Provide the (x, y) coordinate of the cell's center where the given text is located.  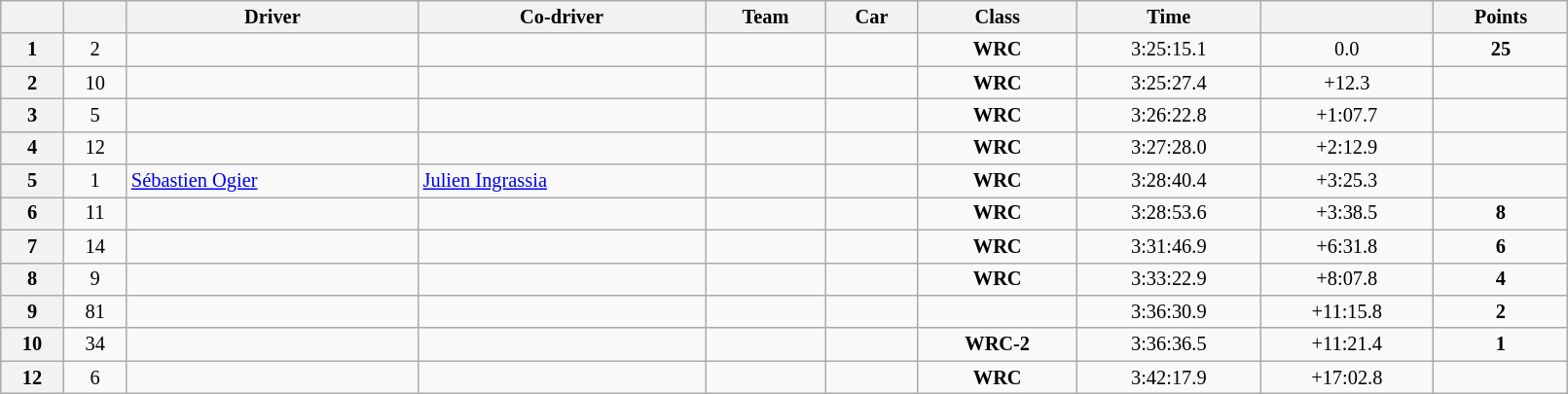
3:28:53.6 (1169, 213)
81 (95, 311)
3:42:17.9 (1169, 377)
+6:31.8 (1347, 246)
3:25:15.1 (1169, 50)
3:26:22.8 (1169, 115)
+1:07.7 (1347, 115)
Team (766, 17)
+2:12.9 (1347, 148)
0.0 (1347, 50)
3:28:40.4 (1169, 181)
34 (95, 344)
+12.3 (1347, 83)
+17:02.8 (1347, 377)
Car (872, 17)
Time (1169, 17)
3:36:30.9 (1169, 311)
3:33:22.9 (1169, 279)
25 (1501, 50)
Points (1501, 17)
3 (33, 115)
+3:38.5 (1347, 213)
Driver (273, 17)
Sébastien Ogier (273, 181)
3:25:27.4 (1169, 83)
Julien Ingrassia (563, 181)
+11:15.8 (1347, 311)
3:27:28.0 (1169, 148)
Class (997, 17)
+11:21.4 (1347, 344)
+8:07.8 (1347, 279)
7 (33, 246)
14 (95, 246)
Co-driver (563, 17)
11 (95, 213)
3:31:46.9 (1169, 246)
3:36:36.5 (1169, 344)
+3:25.3 (1347, 181)
WRC-2 (997, 344)
